Scan for the cell matching the given text and deliver its [X, Y] coordinate at center. 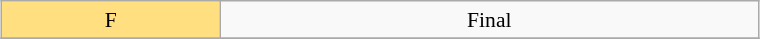
Final [489, 20]
F [112, 20]
